Pinpoint the cell where the given text exists, returning its [x, y] midpoint coordinate. 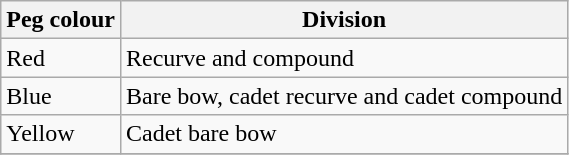
Blue [61, 96]
Yellow [61, 134]
Bare bow, cadet recurve and cadet compound [344, 96]
Red [61, 58]
Cadet bare bow [344, 134]
Peg colour [61, 20]
Division [344, 20]
Recurve and compound [344, 58]
